Return (x, y) of the center of cell containing provided text 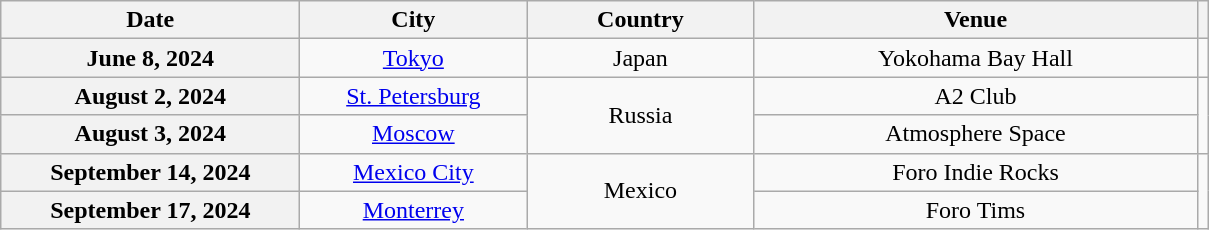
Country (640, 20)
Russia (640, 115)
City (414, 20)
Yokohama Bay Hall (976, 58)
Moscow (414, 134)
Foro Indie Rocks (976, 172)
A2 Club (976, 96)
Foro Tims (976, 210)
Date (150, 20)
St. Petersburg (414, 96)
August 3, 2024 (150, 134)
Mexico (640, 191)
Atmosphere Space (976, 134)
Mexico City (414, 172)
Tokyo (414, 58)
September 17, 2024 (150, 210)
August 2, 2024 (150, 96)
Venue (976, 20)
June 8, 2024 (150, 58)
September 14, 2024 (150, 172)
Japan (640, 58)
Monterrey (414, 210)
